Capture the cell that displays the provided text and extract its [X, Y] central coordinate. 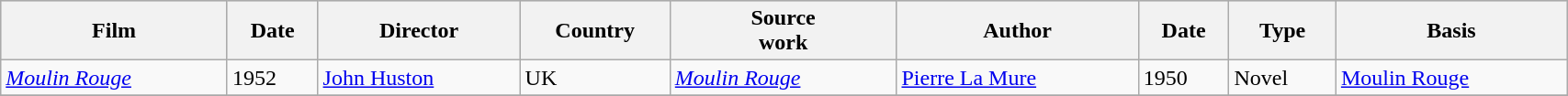
Sourcework [783, 31]
Basis [1451, 31]
Author [1018, 31]
Film [114, 31]
Type [1282, 31]
Country [595, 31]
1952 [272, 78]
John Huston [419, 78]
UK [595, 78]
Pierre La Mure [1018, 78]
1950 [1183, 78]
Director [419, 31]
Novel [1282, 78]
